Locate the cell with the specified text and output its [x, y] center coordinate. 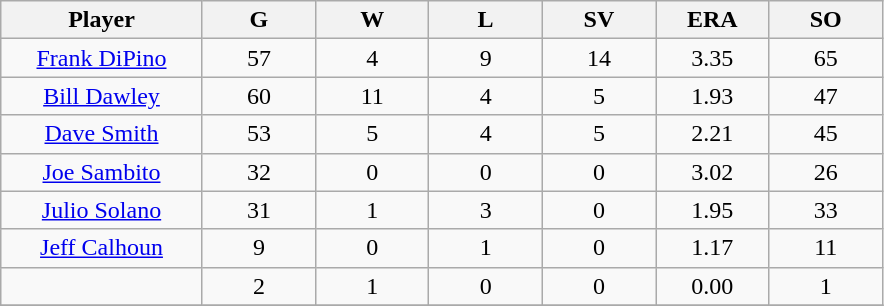
0.00 [712, 286]
26 [826, 172]
3 [486, 210]
2.21 [712, 134]
W [372, 20]
32 [258, 172]
1.95 [712, 210]
Player [102, 20]
Jeff Calhoun [102, 248]
57 [258, 58]
65 [826, 58]
Julio Solano [102, 210]
53 [258, 134]
1.93 [712, 96]
Bill Dawley [102, 96]
2 [258, 286]
L [486, 20]
31 [258, 210]
Dave Smith [102, 134]
SO [826, 20]
60 [258, 96]
1.17 [712, 248]
Frank DiPino [102, 58]
3.02 [712, 172]
ERA [712, 20]
47 [826, 96]
14 [598, 58]
Joe Sambito [102, 172]
SV [598, 20]
33 [826, 210]
45 [826, 134]
G [258, 20]
3.35 [712, 58]
